Identify which cell holds the provided text, then report its [x, y] central coordinate. 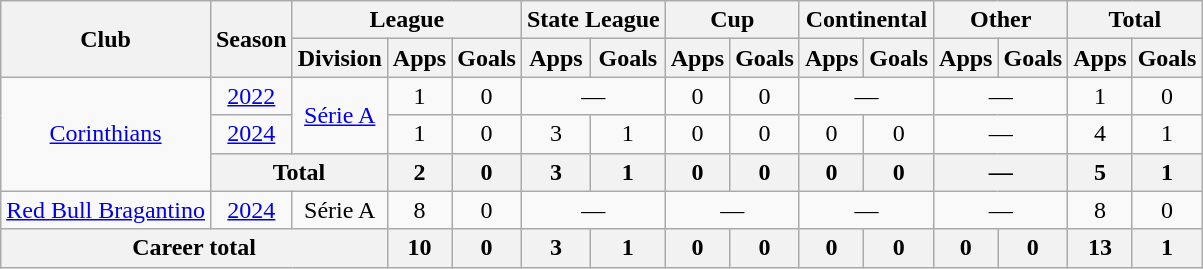
Other [1001, 20]
League [406, 20]
Season [251, 39]
10 [419, 248]
2 [419, 172]
2022 [251, 96]
Cup [732, 20]
4 [1100, 134]
Club [106, 39]
Career total [194, 248]
Red Bull Bragantino [106, 210]
Division [340, 58]
13 [1100, 248]
State League [593, 20]
Continental [866, 20]
Corinthians [106, 134]
5 [1100, 172]
